Return the [X, Y] coordinate for the center point of the cell that contains the specified text.  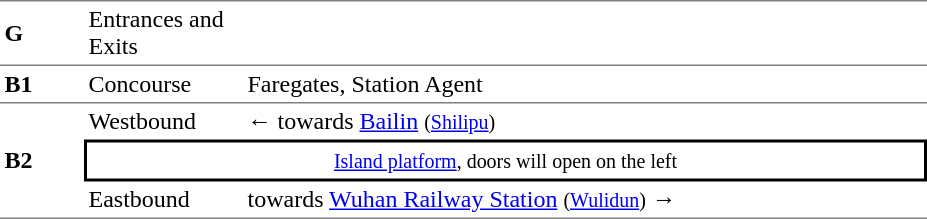
G [42, 32]
Entrances and Exits [164, 32]
Island platform, doors will open on the left [506, 161]
B1 [42, 83]
Faregates, Station Agent [585, 83]
Westbound [164, 121]
← towards Bailin (Shilipu) [585, 121]
B2 [42, 160]
Concourse [164, 83]
